Determine the (X, Y) coordinate at the center of the cell enclosing the given text.  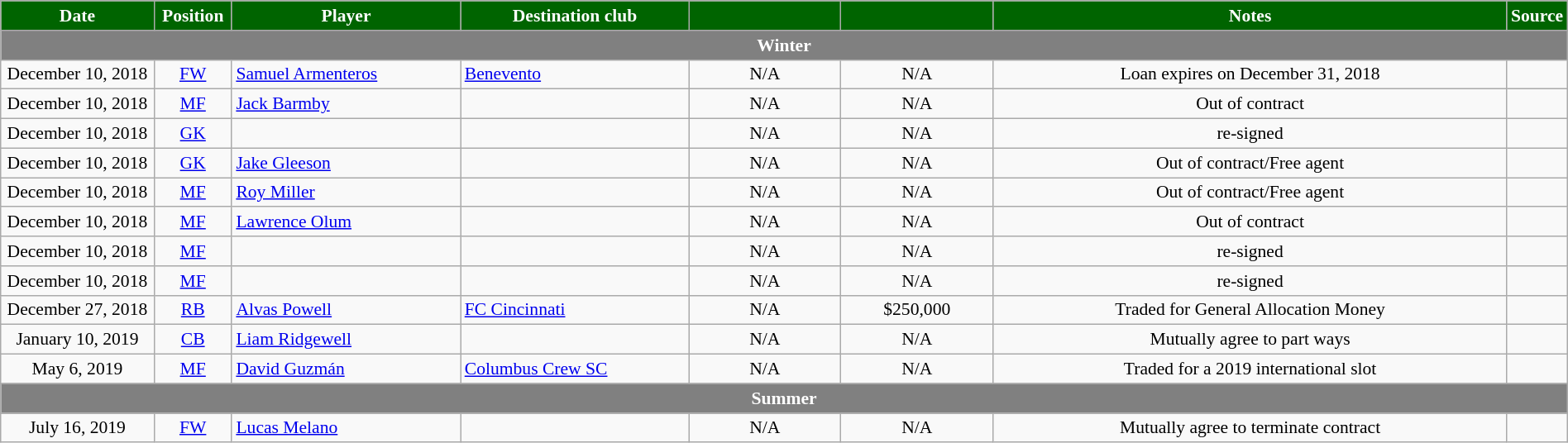
Traded for General Allocation Money (1250, 310)
Liam Ridgewell (346, 340)
Roy Miller (346, 193)
Winter (784, 45)
RB (193, 310)
FC Cincinnati (576, 310)
Samuel Armenteros (346, 74)
David Guzmán (346, 369)
Mutually agree to part ways (1250, 340)
Source (1537, 16)
Summer (784, 398)
Alvas Powell (346, 310)
May 6, 2019 (78, 369)
Mutually agree to terminate contract (1250, 428)
Jake Gleeson (346, 163)
July 16, 2019 (78, 428)
Notes (1250, 16)
Columbus Crew SC (576, 369)
Date (78, 16)
Benevento (576, 74)
$250,000 (916, 310)
Loan expires on December 31, 2018 (1250, 74)
Traded for a 2019 international slot (1250, 369)
January 10, 2019 (78, 340)
Destination club (576, 16)
Lucas Melano (346, 428)
Lawrence Olum (346, 222)
December 27, 2018 (78, 310)
Jack Barmby (346, 104)
Player (346, 16)
Position (193, 16)
CB (193, 340)
